Identify which cell holds the provided text, then report its (x, y) central coordinate. 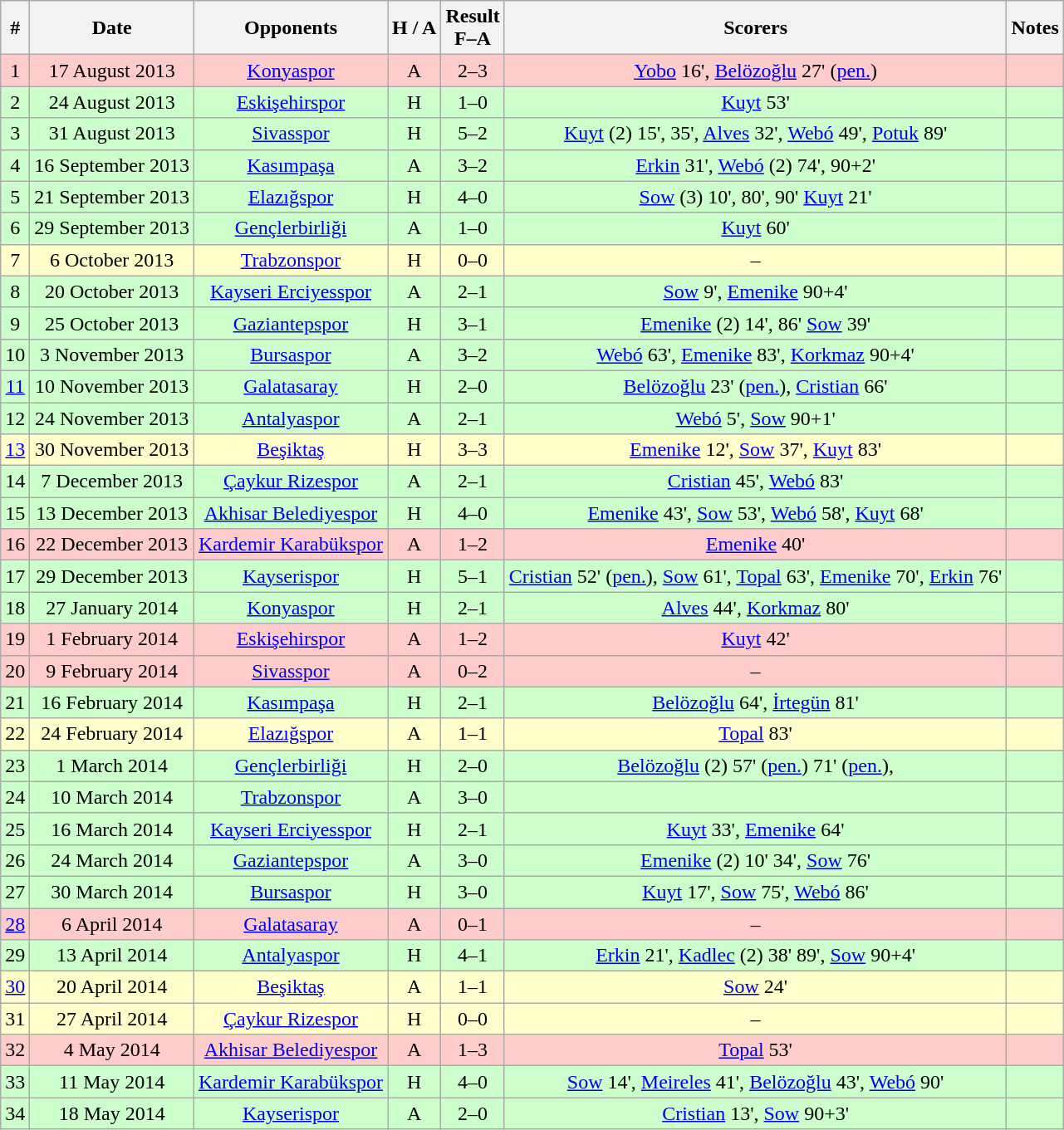
Cristian 52' (pen.), Sow 61', Topal 63', Emenike 70', Erkin 76' (756, 576)
1 March 2014 (112, 766)
Belözoğlu (2) 57' (pen.) 71' (pen.), (756, 766)
15 (15, 513)
32 (15, 1050)
25 October 2013 (112, 323)
Alves 44', Korkmaz 80' (756, 608)
Kuyt 17', Sow 75', Webó 86' (756, 892)
Emenike 40' (756, 545)
2–3 (473, 71)
16 February 2014 (112, 702)
17 August 2013 (112, 71)
3 November 2013 (112, 355)
Belözoğlu 23' (pen.), Cristian 66' (756, 386)
18 (15, 608)
19 (15, 639)
23 (15, 766)
Opponents (291, 28)
33 (15, 1082)
Sow (3) 10', 80', 90' Kuyt 21' (756, 197)
9 (15, 323)
8 (15, 291)
22 December 2013 (112, 545)
4 May 2014 (112, 1050)
5–2 (473, 134)
1 February 2014 (112, 639)
10 March 2014 (112, 797)
24 February 2014 (112, 734)
3–3 (473, 450)
12 (15, 418)
24 March 2014 (112, 860)
Cristian 13', Sow 90+3' (756, 1113)
1 (15, 71)
7 (15, 260)
10 November 2013 (112, 386)
29 September 2013 (112, 228)
31 (15, 1019)
17 (15, 576)
Sow 9', Emenike 90+4' (756, 291)
26 (15, 860)
Kuyt 33', Emenike 64' (756, 829)
Webó 5', Sow 90+1' (756, 418)
13 December 2013 (112, 513)
16 September 2013 (112, 165)
29 (15, 956)
Kuyt 60' (756, 228)
18 May 2014 (112, 1113)
4–1 (473, 956)
Topal 83' (756, 734)
Scorers (756, 28)
21 September 2013 (112, 197)
6 October 2013 (112, 260)
6 April 2014 (112, 924)
Erkin 21', Kadlec (2) 38' 89', Sow 90+4' (756, 956)
16 March 2014 (112, 829)
Date (112, 28)
30 March 2014 (112, 892)
21 (15, 702)
11 (15, 386)
29 December 2013 (112, 576)
24 November 2013 (112, 418)
3 (15, 134)
Emenike 12', Sow 37', Kuyt 83' (756, 450)
27 January 2014 (112, 608)
0–2 (473, 671)
28 (15, 924)
11 May 2014 (112, 1082)
14 (15, 482)
34 (15, 1113)
9 February 2014 (112, 671)
Emenike (2) 10' 34', Sow 76' (756, 860)
16 (15, 545)
13 (15, 450)
Notes (1035, 28)
Kuyt 53' (756, 102)
Yobo 16', Belözoğlu 27' (pen.) (756, 71)
22 (15, 734)
30 November 2013 (112, 450)
0–1 (473, 924)
24 August 2013 (112, 102)
Belözoğlu 64', İrtegün 81' (756, 702)
7 December 2013 (112, 482)
5 (15, 197)
Kuyt 42' (756, 639)
Cristian 45', Webó 83' (756, 482)
13 April 2014 (112, 956)
10 (15, 355)
Emenike (2) 14', 86' Sow 39' (756, 323)
20 October 2013 (112, 291)
31 August 2013 (112, 134)
Sow 14', Meireles 41', Belözoğlu 43', Webó 90' (756, 1082)
27 April 2014 (112, 1019)
27 (15, 892)
Emenike 43', Sow 53', Webó 58', Kuyt 68' (756, 513)
1–3 (473, 1050)
25 (15, 829)
20 April 2014 (112, 987)
Kuyt (2) 15', 35', Alves 32', Webó 49', Potuk 89' (756, 134)
30 (15, 987)
# (15, 28)
Webó 63', Emenike 83', Korkmaz 90+4' (756, 355)
Topal 53' (756, 1050)
4 (15, 165)
5–1 (473, 576)
24 (15, 797)
H / A (414, 28)
6 (15, 228)
Sow 24' (756, 987)
3–1 (473, 323)
2 (15, 102)
ResultF–A (473, 28)
Erkin 31', Webó (2) 74', 90+2' (756, 165)
20 (15, 671)
